Identify which cell holds the provided text, then report its [x, y] central coordinate. 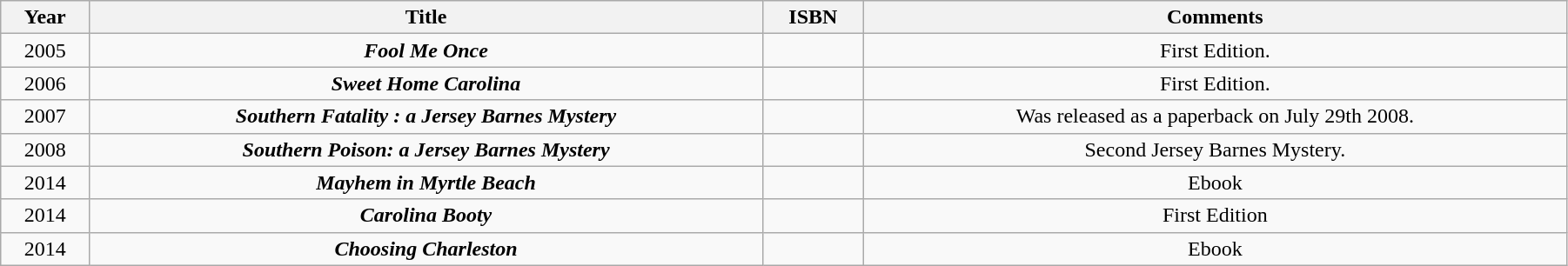
Choosing Charleston [426, 249]
Second Jersey Barnes Mystery. [1215, 150]
Southern Fatality : a Jersey Barnes Mystery [426, 116]
2005 [45, 50]
Sweet Home Carolina [426, 83]
ISBN [813, 17]
2007 [45, 116]
Fool Me Once [426, 50]
First Edition [1215, 216]
Southern Poison: a Jersey Barnes Mystery [426, 150]
Carolina Booty [426, 216]
Was released as a paperback on July 29th 2008. [1215, 116]
Mayhem in Myrtle Beach [426, 183]
2006 [45, 83]
Year [45, 17]
Title [426, 17]
Comments [1215, 17]
2008 [45, 150]
